Provide the (x, y) coordinate of the cell's center where the given text is located.  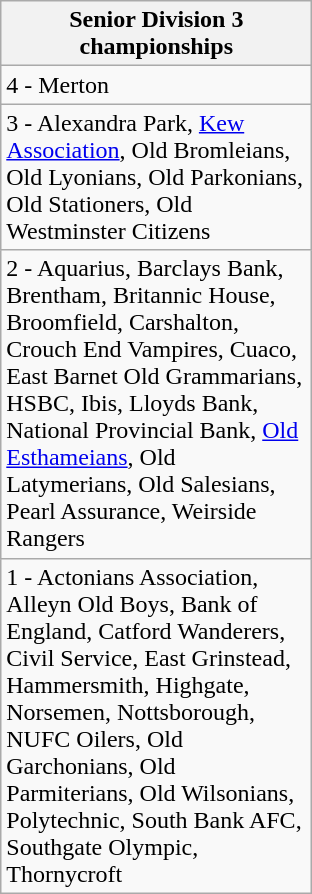
4 - Merton (156, 85)
Senior Division 3 championships (156, 34)
3 - Alexandra Park, Kew Association, Old Bromleians, Old Lyonians, Old Parkonians, Old Stationers, Old Westminster Citizens (156, 177)
